Pinpoint the cell where the given text exists, returning its [x, y] midpoint coordinate. 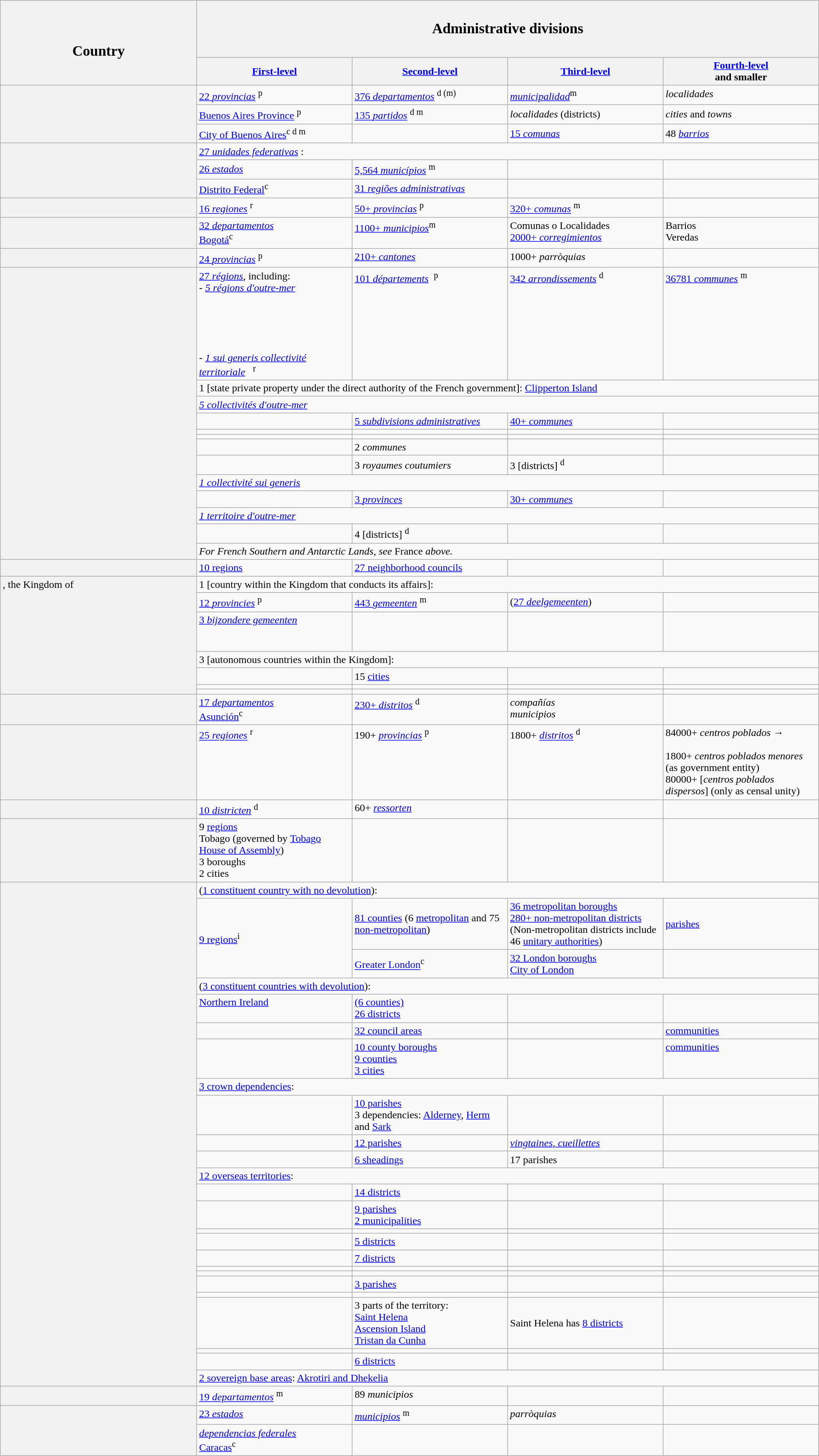
12 parishes [430, 1143]
compañíasmunicipios [585, 709]
6 sheadings [430, 1159]
Second-level [430, 72]
(3 constituent countries with devolution): [508, 986]
4 [districts] d [430, 534]
1 collectivité sui generis [508, 483]
5,564 municípios m [430, 169]
3 parishes [430, 1284]
City of Buenos Airesc d m [274, 134]
For French Southern and Antarctic Lands, see France above. [508, 551]
342 arrondissements d [585, 324]
30+ communes [585, 499]
vingtaines, cueillettes [585, 1143]
26 estados [274, 169]
27 neighborhood councils [430, 568]
9 regionsi [274, 938]
22 provincias p [274, 95]
(1 constituent country with no devolution): [508, 890]
3 bijzondere gemeenten [274, 631]
municipios m [430, 1415]
40+ communes [585, 421]
10 regions [274, 568]
320+ comunas m [585, 208]
2 communes [430, 447]
Comunas o Localidades 2000+ corregimientos [585, 233]
Saint Helena has 8 districts [585, 1323]
17 parishes [585, 1159]
1000+ parròquias [585, 258]
27 unidades federativas : [508, 151]
32 London boroughsCity of London [585, 964]
14 districts [430, 1192]
48 barrios [741, 134]
32 departamentos Bogotác [274, 233]
12 overseas territories: [508, 1176]
First-level [274, 72]
135 partidos d m [430, 114]
(27 deelgemeenten) [585, 602]
municipalidadm [585, 95]
210+ cantones [430, 258]
3 parts of the territory:Saint Helena Ascension Island Tristan da Cunha [430, 1323]
1 territoire d'outre-mer [508, 516]
Country [98, 43]
Administrative divisions [508, 29]
101 départements p [430, 324]
84000+ centros poblados →1800+ centros poblados menores (as government entity)80000+ [centros poblados dispersos] (only as censal unity) [741, 762]
6 districts [430, 1361]
32 council areas [430, 1031]
31 regiões administrativas [430, 188]
15 comunas [585, 134]
Barrios Veredas [741, 233]
1800+ distritos d [585, 762]
9 parishes2 municipalities [430, 1215]
5 districts [430, 1242]
5 subdivisions administratives [430, 421]
9 regionsTobago (governed by Tobago House of Assembly)3 boroughs2 cities [274, 850]
27 régions, including:- 5 régions d'outre-mer - 1 sui generis collectivité territoriale r [274, 324]
23 estados [274, 1415]
10 districten d [274, 809]
60+ ressorten [430, 809]
17 departamentos Asunciónc [274, 709]
1 [country within the Kingdom that conducts its affairs]: [508, 584]
5 collectivités d'outre-mer [508, 405]
cities and towns [741, 114]
89 municipios [430, 1396]
3 [districts] d [585, 465]
Distrito Federalc [274, 188]
19 departamentos m [274, 1396]
16 regiones r [274, 208]
36781 communes m [741, 324]
50+ provincias p [430, 208]
190+ provincias p [430, 762]
24 provincias p [274, 258]
81 counties (6 metropolitan and 75 non-metropolitan) [430, 924]
3 royaumes coutumiers [430, 465]
localidades (districts) [585, 114]
Fourth-leveland smaller [741, 72]
3 [autonomous countries within the Kingdom]: [508, 660]
15 cities [430, 676]
parishes [741, 924]
localidades [741, 95]
10 county boroughs9 counties3 cities [430, 1059]
3 crown dependencies: [508, 1087]
Third-level [585, 72]
dependencias federales Caracasc [274, 1440]
3 provinces [430, 499]
36 metropolitan boroughs280+ non-metropolitan districts(Non-metropolitan districts include 46 unitary authorities) [585, 924]
parròquias [585, 1415]
Northern Ireland [274, 1008]
(6 counties)26 districts [430, 1008]
12 provincies p [274, 602]
, the Kingdom of [98, 635]
25 regiones r [274, 762]
230+ distritos d [430, 709]
376 departamentos d (m) [430, 95]
1100+ municipiosm [430, 233]
10 parishes3 dependencies: Alderney, Herm and Sark [430, 1115]
2 sovereign base areas: Akrotiri and Dhekelia [508, 1378]
7 districts [430, 1258]
1 [state private property under the direct authority of the French government]: Clipperton Island [508, 388]
Greater Londonc [430, 964]
443 gemeenten m [430, 602]
Buenos Aires Province p [274, 114]
